Capture the cell that displays the provided text and extract its [x, y] central coordinate. 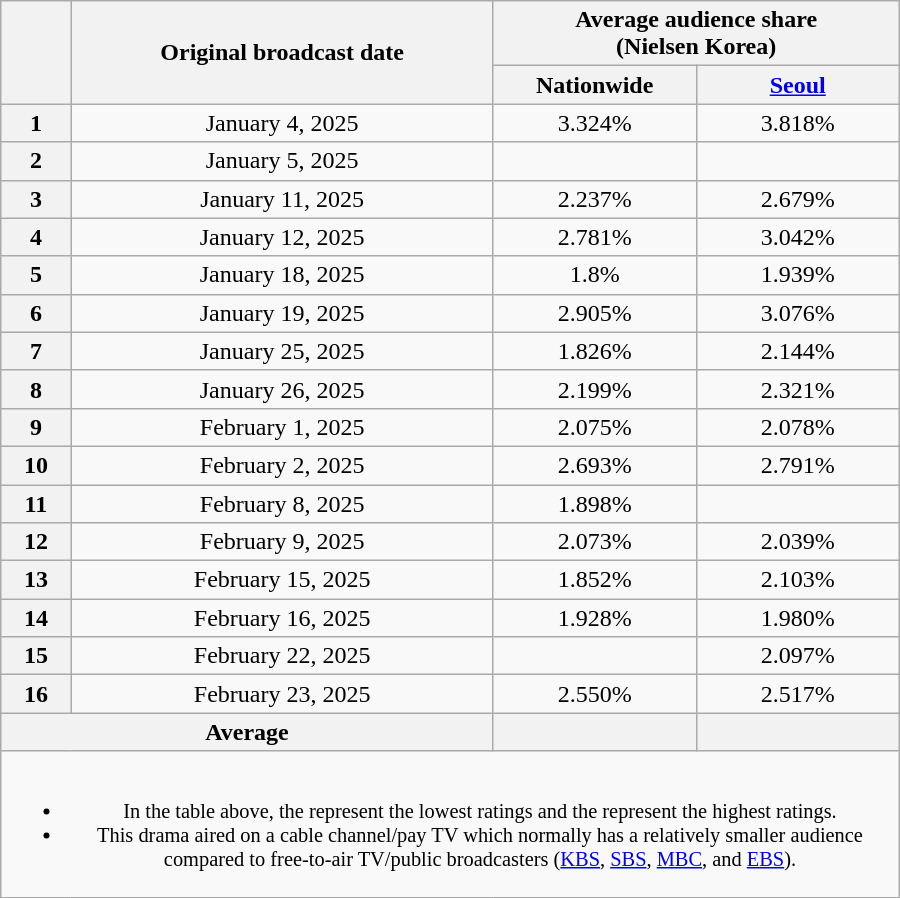
1.980% [798, 618]
6 [36, 313]
2.097% [798, 656]
4 [36, 237]
Average [247, 732]
1.852% [594, 580]
2.144% [798, 351]
16 [36, 694]
January 18, 2025 [282, 275]
January 11, 2025 [282, 199]
2.078% [798, 427]
2.679% [798, 199]
3.818% [798, 123]
February 1, 2025 [282, 427]
February 16, 2025 [282, 618]
2.199% [594, 389]
12 [36, 542]
January 19, 2025 [282, 313]
11 [36, 503]
2.039% [798, 542]
2 [36, 161]
February 22, 2025 [282, 656]
13 [36, 580]
Original broadcast date [282, 52]
2.237% [594, 199]
Nationwide [594, 85]
5 [36, 275]
February 9, 2025 [282, 542]
2.550% [594, 694]
9 [36, 427]
3.324% [594, 123]
14 [36, 618]
8 [36, 389]
Seoul [798, 85]
7 [36, 351]
1.898% [594, 503]
February 15, 2025 [282, 580]
3 [36, 199]
2.791% [798, 465]
January 26, 2025 [282, 389]
2.693% [594, 465]
2.075% [594, 427]
2.517% [798, 694]
2.905% [594, 313]
1.8% [594, 275]
January 12, 2025 [282, 237]
10 [36, 465]
2.073% [594, 542]
3.042% [798, 237]
2.103% [798, 580]
1.939% [798, 275]
2.781% [594, 237]
January 4, 2025 [282, 123]
2.321% [798, 389]
February 23, 2025 [282, 694]
Average audience share(Nielsen Korea) [696, 34]
1 [36, 123]
February 2, 2025 [282, 465]
1.826% [594, 351]
3.076% [798, 313]
1.928% [594, 618]
15 [36, 656]
January 25, 2025 [282, 351]
February 8, 2025 [282, 503]
January 5, 2025 [282, 161]
